From the cell containing the given text, extract its center point as [X, Y] coordinate. 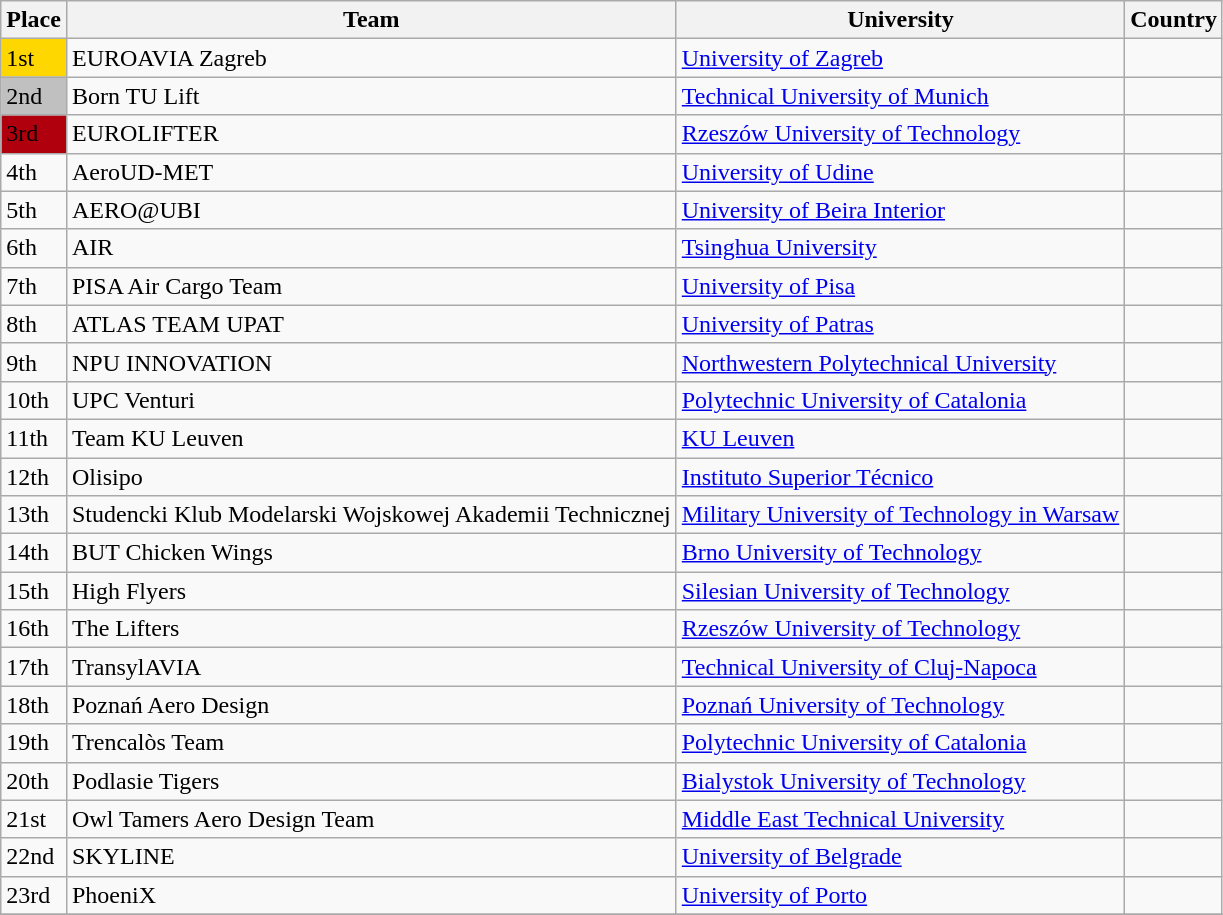
Bialystok University of Technology [900, 781]
Place [34, 20]
BUT Chicken Wings [371, 553]
University of Pisa [900, 286]
AIR [371, 248]
20th [34, 781]
4th [34, 172]
14th [34, 553]
Team [371, 20]
Poznań University of Technology [900, 705]
University [900, 20]
The Lifters [371, 629]
University of Udine [900, 172]
18th [34, 705]
High Flyers [371, 591]
16th [34, 629]
UPC Venturi [371, 400]
EUROLIFTER [371, 134]
KU Leuven [900, 438]
13th [34, 515]
University of Zagreb [900, 58]
EUROAVIA Zagreb [371, 58]
Military University of Technology in Warsaw [900, 515]
Born TU Lift [371, 96]
Trencalòs Team [371, 743]
Northwestern Polytechnical University [900, 362]
NPU INNOVATION [371, 362]
Poznań Aero Design [371, 705]
SKYLINE [371, 857]
Owl Tamers Aero Design Team [371, 819]
TransylAVIA [371, 667]
1st [34, 58]
11th [34, 438]
Technical University of Cluj-Napoca [900, 667]
ATLAS TEAM UPAT [371, 324]
PISA Air Cargo Team [371, 286]
AERO@UBI [371, 210]
10th [34, 400]
University of Porto [900, 895]
2nd [34, 96]
5th [34, 210]
University of Beira Interior [900, 210]
Instituto Superior Técnico [900, 477]
19th [34, 743]
Olisipo [371, 477]
15th [34, 591]
Middle East Technical University [900, 819]
3rd [34, 134]
17th [34, 667]
Team KU Leuven [371, 438]
21st [34, 819]
Country [1174, 20]
PhoeniX [371, 895]
AeroUD-MET [371, 172]
Studencki Klub Modelarski Wojskowej Akademii Technicznej [371, 515]
Podlasie Tigers [371, 781]
University of Belgrade [900, 857]
University of Patras [900, 324]
22nd [34, 857]
7th [34, 286]
8th [34, 324]
Tsinghua University [900, 248]
Silesian University of Technology [900, 591]
12th [34, 477]
Brno University of Technology [900, 553]
6th [34, 248]
9th [34, 362]
Technical University of Munich [900, 96]
23rd [34, 895]
